Locate the cell with the specified text and output its [X, Y] center coordinate. 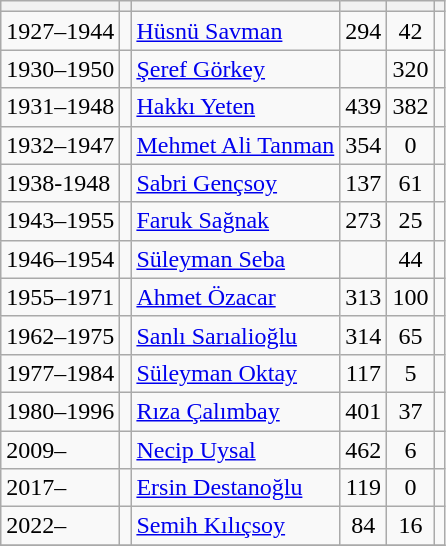
1962–1975 [60, 335]
44 [410, 259]
1980–1996 [60, 411]
6 [410, 449]
Faruk Sağnak [236, 221]
5 [410, 373]
25 [410, 221]
137 [364, 183]
42 [410, 31]
61 [410, 183]
16 [410, 526]
Sanlı Sarıalioğlu [236, 335]
Süleyman Seba [236, 259]
Rıza Çalımbay [236, 411]
382 [410, 107]
119 [364, 488]
1943–1955 [60, 221]
2017– [60, 488]
1977–1984 [60, 373]
Şeref Görkey [236, 69]
294 [364, 31]
100 [410, 297]
313 [364, 297]
117 [364, 373]
Süleyman Oktay [236, 373]
462 [364, 449]
65 [410, 335]
1946–1954 [60, 259]
84 [364, 526]
Mehmet Ali Tanman [236, 145]
Ahmet Özacar [236, 297]
1932–1947 [60, 145]
2022– [60, 526]
1938-1948 [60, 183]
439 [364, 107]
320 [410, 69]
314 [364, 335]
Sabri Gençsoy [236, 183]
Hakkı Yeten [236, 107]
1955–1971 [60, 297]
1927–1944 [60, 31]
Ersin Destanoğlu [236, 488]
2009– [60, 449]
354 [364, 145]
37 [410, 411]
401 [364, 411]
Necip Uysal [236, 449]
Hüsnü Savman [236, 31]
1931–1948 [60, 107]
273 [364, 221]
1930–1950 [60, 69]
Semih Kılıçsoy [236, 526]
